Scan for the cell matching the given text and deliver its [x, y] coordinate at center. 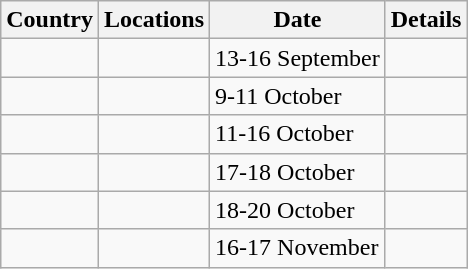
Details [426, 20]
Locations [154, 20]
13-16 September [298, 58]
Date [298, 20]
16-17 November [298, 248]
18-20 October [298, 210]
9-11 October [298, 96]
17-18 October [298, 172]
11-16 October [298, 134]
Country [50, 20]
